Return [X, Y] of the center of cell containing provided text 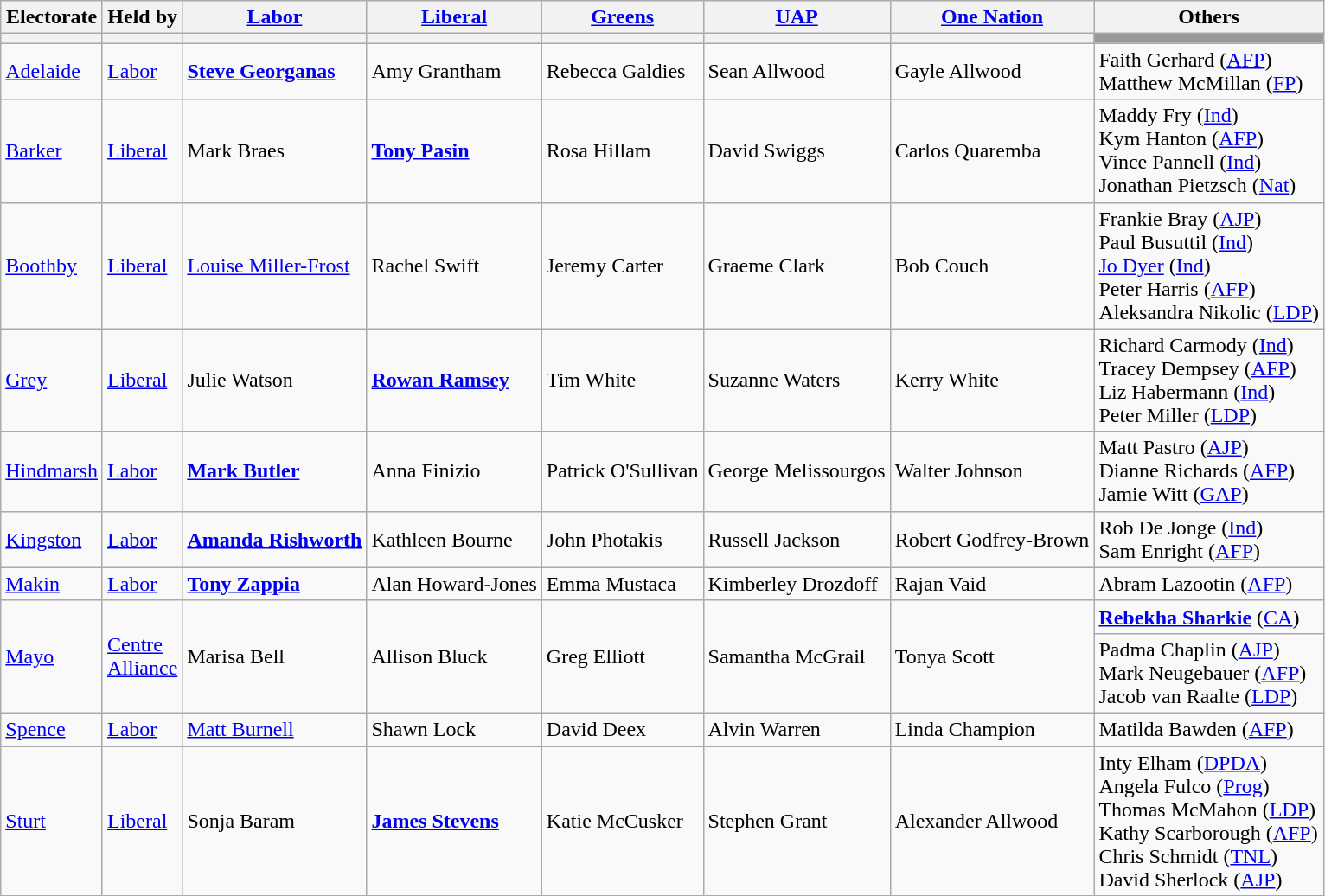
Rajan Vaid [992, 584]
Tony Pasin [454, 150]
Spence [52, 729]
Walter Johnson [992, 471]
Allison Bluck [454, 656]
Mark Braes [275, 150]
Kingston [52, 540]
Rebecca Galdies [623, 71]
Matilda Bawden (AFP) [1209, 729]
Held by [142, 17]
UAP [797, 17]
Robert Godfrey-Brown [992, 540]
Amy Grantham [454, 71]
Graeme Clark [797, 266]
Julie Watson [275, 381]
George Melissourgos [797, 471]
Sean Allwood [797, 71]
Electorate [52, 17]
Sonja Baram [275, 820]
Makin [52, 584]
Bob Couch [992, 266]
Emma Mustaca [623, 584]
Kimberley Drozdoff [797, 584]
Kerry White [992, 381]
Louise Miller-Frost [275, 266]
Suzanne Waters [797, 381]
Inty Elham (DPDA) Angela Fulco (Prog) Thomas McMahon (LDP) Kathy Scarborough (AFP) Chris Schmidt (TNL) David Sherlock (AJP) [1209, 820]
Frankie Bray (AJP) Paul Busuttil (Ind) Jo Dyer (Ind) Peter Harris (AFP) Aleksandra Nikolic (LDP) [1209, 266]
Mark Butler [275, 471]
Tim White [623, 381]
David Deex [623, 729]
Jeremy Carter [623, 266]
Padma Chaplin (AJP)Mark Neugebauer (AFP)Jacob van Raalte (LDP) [1209, 673]
Barker [52, 150]
Anna Finizio [454, 471]
Matt Burnell [275, 729]
Sturt [52, 820]
Marisa Bell [275, 656]
Centre Alliance [142, 656]
Abram Lazootin (AFP) [1209, 584]
Amanda Rishworth [275, 540]
Russell Jackson [797, 540]
John Photakis [623, 540]
Others [1209, 17]
Patrick O'Sullivan [623, 471]
Shawn Lock [454, 729]
Rebekha Sharkie (CA) [1209, 617]
Matt Pastro (AJP) Dianne Richards (AFP) Jamie Witt (GAP) [1209, 471]
Katie McCusker [623, 820]
Rob De Jonge (Ind) Sam Enright (AFP) [1209, 540]
Rowan Ramsey [454, 381]
One Nation [992, 17]
Maddy Fry (Ind) Kym Hanton (AFP) Vince Pannell (Ind) Jonathan Pietzsch (Nat) [1209, 150]
Tony Zappia [275, 584]
Samantha McGrail [797, 656]
Alexander Allwood [992, 820]
Greens [623, 17]
Adelaide [52, 71]
Greg Elliott [623, 656]
Carlos Quaremba [992, 150]
Alvin Warren [797, 729]
Alan Howard-Jones [454, 584]
James Stevens [454, 820]
Rachel Swift [454, 266]
Tonya Scott [992, 656]
Richard Carmody (Ind) Tracey Dempsey (AFP) Liz Habermann (Ind) Peter Miller (LDP) [1209, 381]
Hindmarsh [52, 471]
Linda Champion [992, 729]
Gayle Allwood [992, 71]
Rosa Hillam [623, 150]
Stephen Grant [797, 820]
Grey [52, 381]
Boothby [52, 266]
Steve Georganas [275, 71]
Mayo [52, 656]
David Swiggs [797, 150]
Faith Gerhard (AFP) Matthew McMillan (FP) [1209, 71]
Kathleen Bourne [454, 540]
